Pinpoint the cell where the given text exists, returning its [X, Y] midpoint coordinate. 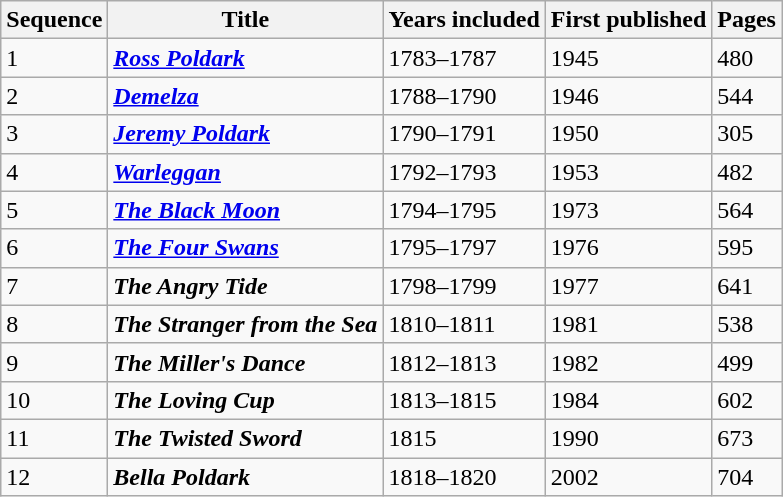
1982 [628, 362]
1798–1799 [464, 286]
11 [54, 438]
1945 [628, 58]
1977 [628, 286]
544 [747, 96]
1973 [628, 210]
9 [54, 362]
499 [747, 362]
1794–1795 [464, 210]
Pages [747, 20]
6 [54, 248]
564 [747, 210]
1976 [628, 248]
1813–1815 [464, 400]
The Angry Tide [246, 286]
1818–1820 [464, 477]
First published [628, 20]
538 [747, 324]
602 [747, 400]
3 [54, 134]
7 [54, 286]
Demelza [246, 96]
The Stranger from the Sea [246, 324]
The Loving Cup [246, 400]
1795–1797 [464, 248]
Sequence [54, 20]
1812–1813 [464, 362]
5 [54, 210]
1946 [628, 96]
8 [54, 324]
1950 [628, 134]
12 [54, 477]
Ross Poldark [246, 58]
1990 [628, 438]
10 [54, 400]
1788–1790 [464, 96]
1981 [628, 324]
1 [54, 58]
480 [747, 58]
641 [747, 286]
1783–1787 [464, 58]
Jeremy Poldark [246, 134]
The Twisted Sword [246, 438]
The Black Moon [246, 210]
Warleggan [246, 172]
The Four Swans [246, 248]
482 [747, 172]
595 [747, 248]
704 [747, 477]
1815 [464, 438]
1790–1791 [464, 134]
Bella Poldark [246, 477]
1792–1793 [464, 172]
1953 [628, 172]
1810–1811 [464, 324]
4 [54, 172]
2 [54, 96]
673 [747, 438]
Years included [464, 20]
The Miller's Dance [246, 362]
Title [246, 20]
2002 [628, 477]
1984 [628, 400]
305 [747, 134]
